Detect which cell encompasses the target text, then output its (X, Y) center coordinate. 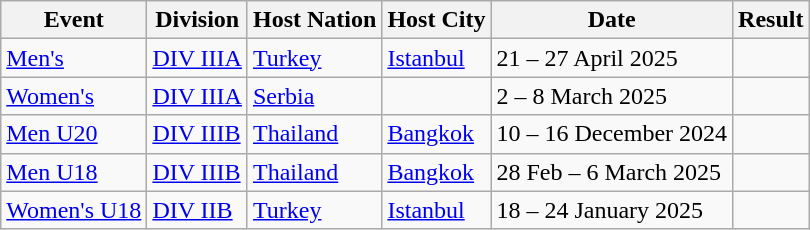
Men's (74, 58)
Host City (436, 20)
Serbia (314, 96)
Women's (74, 96)
Event (74, 20)
Date (612, 20)
DIV IIB (198, 210)
18 – 24 January 2025 (612, 210)
28 Feb – 6 March 2025 (612, 172)
21 – 27 April 2025 (612, 58)
Host Nation (314, 20)
Men U20 (74, 134)
10 – 16 December 2024 (612, 134)
2 – 8 March 2025 (612, 96)
Women's U18 (74, 210)
Division (198, 20)
Result (771, 20)
Men U18 (74, 172)
